Return the [X, Y] coordinate for the center point of the cell that contains the specified text.  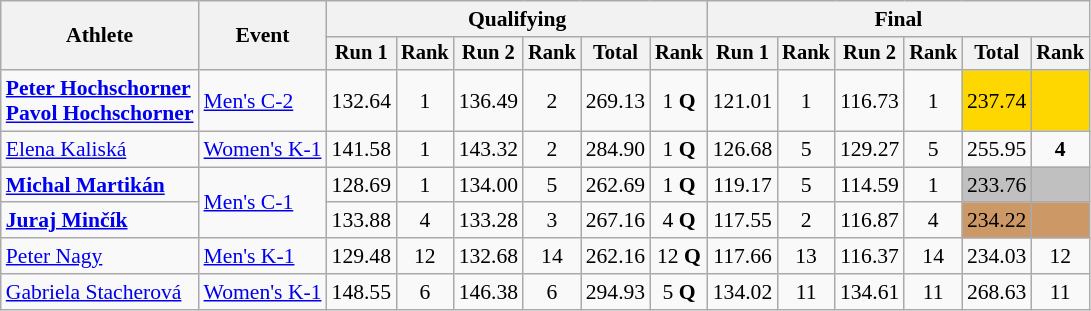
Final [898, 19]
117.55 [742, 221]
116.73 [870, 100]
148.55 [362, 292]
129.48 [362, 256]
262.16 [616, 256]
Peter Nagy [100, 256]
4 Q [679, 221]
132.64 [362, 100]
114.59 [870, 185]
5 Q [679, 292]
268.63 [996, 292]
Event [263, 36]
13 [806, 256]
132.68 [488, 256]
141.58 [362, 150]
255.95 [996, 150]
Elena Kaliská [100, 150]
234.22 [996, 221]
126.68 [742, 150]
12 Q [679, 256]
Men's C-2 [263, 100]
Michal Martikán [100, 185]
233.76 [996, 185]
Juraj Minčík [100, 221]
117.66 [742, 256]
146.38 [488, 292]
143.32 [488, 150]
116.37 [870, 256]
134.61 [870, 292]
Qualifying [518, 19]
284.90 [616, 150]
128.69 [362, 185]
119.17 [742, 185]
Men's C-1 [263, 202]
262.69 [616, 185]
269.13 [616, 100]
116.87 [870, 221]
136.49 [488, 100]
134.02 [742, 292]
Gabriela Stacherová [100, 292]
3 [552, 221]
133.28 [488, 221]
294.93 [616, 292]
Men's K-1 [263, 256]
121.01 [742, 100]
129.27 [870, 150]
Athlete [100, 36]
234.03 [996, 256]
133.88 [362, 221]
237.74 [996, 100]
267.16 [616, 221]
134.00 [488, 185]
Peter HochschornerPavol Hochschorner [100, 100]
